Determine the [x, y] coordinate at the center of the cell enclosing the given text.  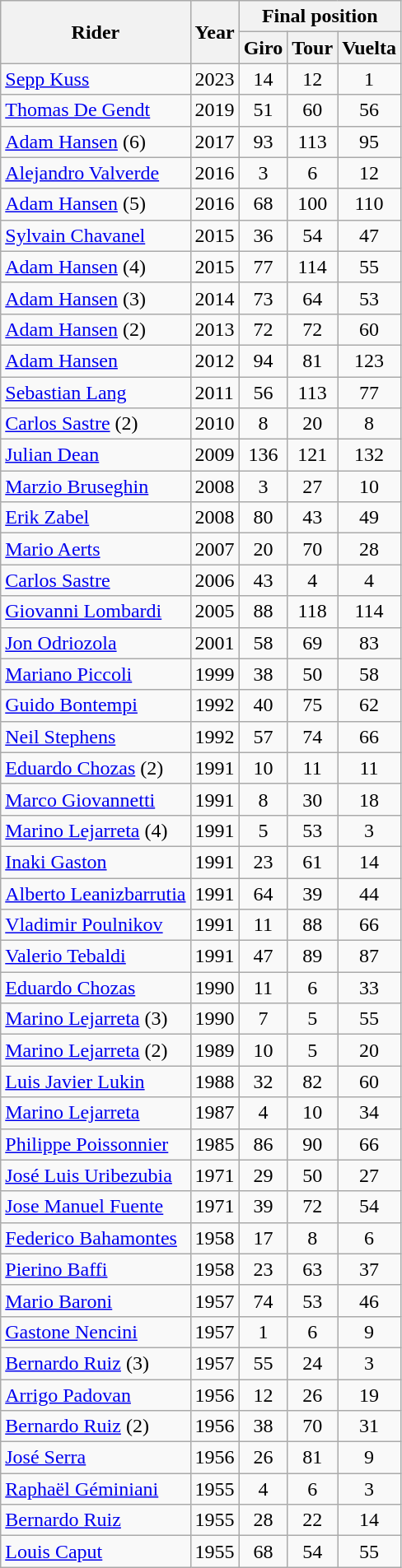
51 [264, 110]
37 [369, 1269]
123 [369, 361]
69 [313, 643]
Guido Bontempi [96, 705]
Vladimir Poulnikov [96, 925]
36 [264, 235]
Alberto Leanizbarrutia [96, 893]
2023 [214, 79]
93 [264, 142]
17 [264, 1238]
Louis Caput [96, 1552]
19 [369, 1395]
46 [369, 1300]
2009 [214, 455]
Pierino Baffi [96, 1269]
63 [313, 1269]
87 [369, 956]
Giovanni Lombardi [96, 612]
Luis Javier Lukin [96, 1082]
Julian Dean [96, 455]
Federico Bahamontes [96, 1238]
Adam Hansen (4) [96, 267]
Marino Lejarreta (2) [96, 1050]
Eduardo Chozas (2) [96, 768]
18 [369, 799]
110 [369, 204]
Marino Lejarreta [96, 1113]
Carlos Sastre [96, 580]
Marino Lejarreta (4) [96, 831]
118 [313, 612]
Bernardo Ruiz (3) [96, 1363]
24 [313, 1363]
44 [369, 893]
2010 [214, 424]
2017 [214, 142]
Sylvain Chavanel [96, 235]
Jon Odriozola [96, 643]
73 [264, 298]
136 [264, 455]
Mariano Piccoli [96, 674]
Adam Hansen (2) [96, 329]
2011 [214, 393]
49 [369, 518]
33 [369, 988]
Mario Aerts [96, 549]
José Serra [96, 1458]
1987 [214, 1113]
Marco Giovannetti [96, 799]
Tour [313, 48]
Gastone Nencini [96, 1332]
Vuelta [369, 48]
2006 [214, 580]
2019 [214, 110]
121 [313, 455]
Adam Hansen (3) [96, 298]
29 [264, 1175]
Bernardo Ruiz [96, 1520]
Philippe Poissonnier [96, 1144]
Thomas De Gendt [96, 110]
30 [313, 799]
7 [264, 1019]
Sepp Kuss [96, 79]
Adam Hansen (5) [96, 204]
Mario Baroni [96, 1300]
57 [264, 737]
32 [264, 1082]
2012 [214, 361]
90 [313, 1144]
José Luis Uribezubia [96, 1175]
94 [264, 361]
31 [369, 1426]
1988 [214, 1082]
89 [313, 956]
1985 [214, 1144]
22 [313, 1520]
2013 [214, 329]
2014 [214, 298]
Giro [264, 48]
61 [313, 862]
Inaki Gaston [96, 862]
Bernardo Ruiz (2) [96, 1426]
Sebastian Lang [96, 393]
1989 [214, 1050]
Adam Hansen [96, 361]
Marino Lejarreta (3) [96, 1019]
Jose Manuel Fuente [96, 1207]
Alejandro Valverde [96, 173]
62 [369, 705]
Rider [96, 32]
Arrigo Padovan [96, 1395]
Final position [320, 16]
1999 [214, 674]
Marzio Bruseghin [96, 486]
2005 [214, 612]
Raphaël Géminiani [96, 1489]
80 [264, 518]
2007 [214, 549]
83 [369, 643]
82 [313, 1082]
132 [369, 455]
2001 [214, 643]
34 [369, 1113]
Erik Zabel [96, 518]
Eduardo Chozas [96, 988]
Carlos Sastre (2) [96, 424]
100 [313, 204]
75 [313, 705]
86 [264, 1144]
40 [264, 705]
Adam Hansen (6) [96, 142]
Neil Stephens [96, 737]
Valerio Tebaldi [96, 956]
95 [369, 142]
Year [214, 32]
